Pinpoint the cell where the given text exists, returning its [X, Y] midpoint coordinate. 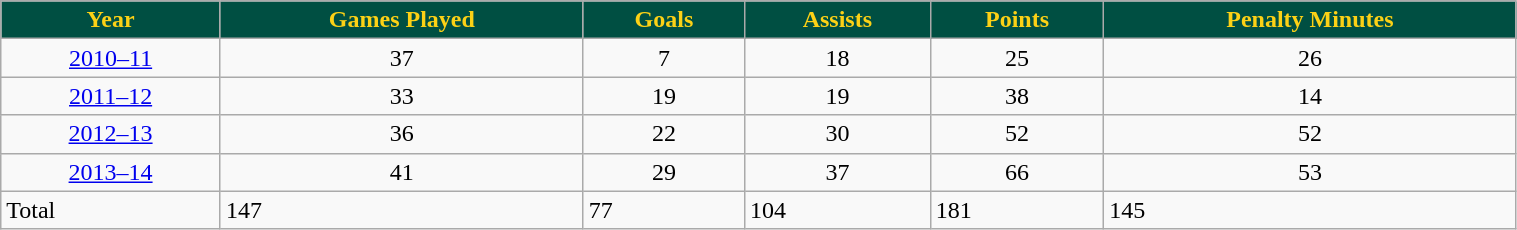
36 [402, 134]
181 [1016, 210]
22 [664, 134]
29 [664, 172]
14 [1310, 96]
2011–12 [111, 96]
Total [111, 210]
30 [837, 134]
Games Played [402, 20]
2012–13 [111, 134]
66 [1016, 172]
77 [664, 210]
145 [1310, 210]
Year [111, 20]
41 [402, 172]
7 [664, 58]
26 [1310, 58]
2010–11 [111, 58]
18 [837, 58]
25 [1016, 58]
53 [1310, 172]
104 [837, 210]
Penalty Minutes [1310, 20]
Points [1016, 20]
Assists [837, 20]
Goals [664, 20]
147 [402, 210]
2013–14 [111, 172]
38 [1016, 96]
33 [402, 96]
